Locate the cell with the specified text and output its (x, y) center coordinate. 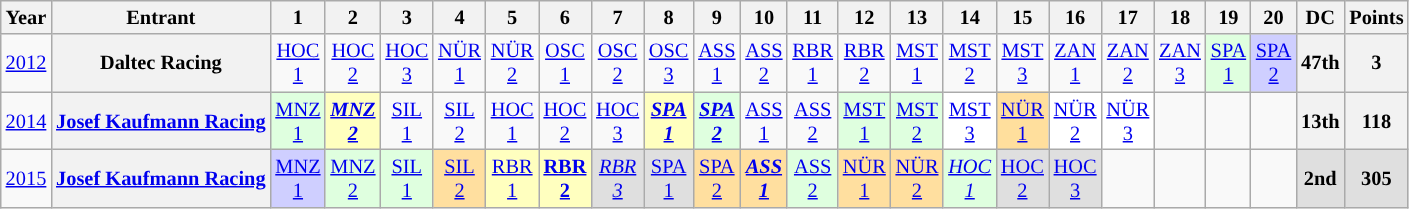
18 (1180, 17)
2nd (1320, 178)
1 (298, 17)
8 (668, 17)
OSC1 (566, 63)
17 (1128, 17)
10 (764, 17)
14 (970, 17)
DC (1320, 17)
ZAN3 (1180, 63)
4 (460, 17)
ZAN1 (1076, 63)
47th (1320, 63)
13th (1320, 121)
2015 (26, 178)
OSC2 (618, 63)
12 (864, 17)
20 (1274, 17)
5 (512, 17)
305 (1376, 178)
13 (918, 17)
ZAN2 (1128, 63)
OSC3 (668, 63)
11 (812, 17)
118 (1376, 121)
9 (716, 17)
19 (1228, 17)
2014 (26, 121)
Daltec Racing (160, 63)
2 (352, 17)
7 (618, 17)
NÜR3 (1128, 121)
RBR3 (618, 178)
Entrant (160, 17)
15 (1022, 17)
6 (566, 17)
2012 (26, 63)
Year (26, 17)
16 (1076, 17)
Points (1376, 17)
